Extract the [X, Y] coordinate from the center of the cell holding the provided text.  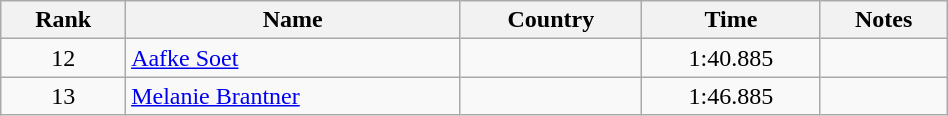
Notes [884, 20]
1:46.885 [731, 96]
Melanie Brantner [293, 96]
Rank [64, 20]
Aafke Soet [293, 58]
13 [64, 96]
Time [731, 20]
12 [64, 58]
1:40.885 [731, 58]
Country [551, 20]
Name [293, 20]
